For the text-containing cell, return its midpoint in [X, Y] coordinate format. 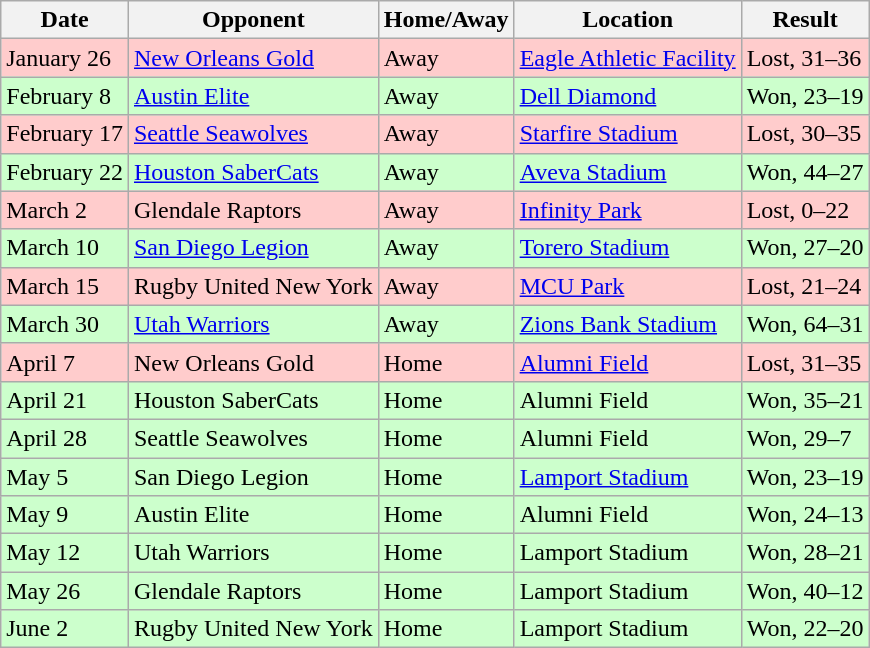
Lost, 30–35 [805, 134]
April 7 [65, 362]
Won, 27–20 [805, 248]
Dell Diamond [628, 96]
February 22 [65, 172]
Won, 35–21 [805, 400]
March 10 [65, 248]
March 2 [65, 210]
April 21 [65, 400]
Location [628, 20]
Won, 28–21 [805, 553]
May 9 [65, 515]
June 2 [65, 629]
Starfire Stadium [628, 134]
Won, 24–13 [805, 515]
Home/Away [446, 20]
Won, 22–20 [805, 629]
January 26 [65, 58]
Infinity Park [628, 210]
March 30 [65, 324]
Result [805, 20]
Won, 29–7 [805, 438]
March 15 [65, 286]
Won, 44–27 [805, 172]
Torero Stadium [628, 248]
MCU Park [628, 286]
Date [65, 20]
Opponent [253, 20]
May 12 [65, 553]
Lost, 31–35 [805, 362]
April 28 [65, 438]
Lost, 31–36 [805, 58]
Zions Bank Stadium [628, 324]
Lost, 0–22 [805, 210]
Eagle Athletic Facility [628, 58]
May 26 [65, 591]
Aveva Stadium [628, 172]
February 8 [65, 96]
Won, 64–31 [805, 324]
May 5 [65, 477]
Lost, 21–24 [805, 286]
February 17 [65, 134]
Won, 40–12 [805, 591]
